Search for the cell housing the specified text and yield its [x, y] center coordinate. 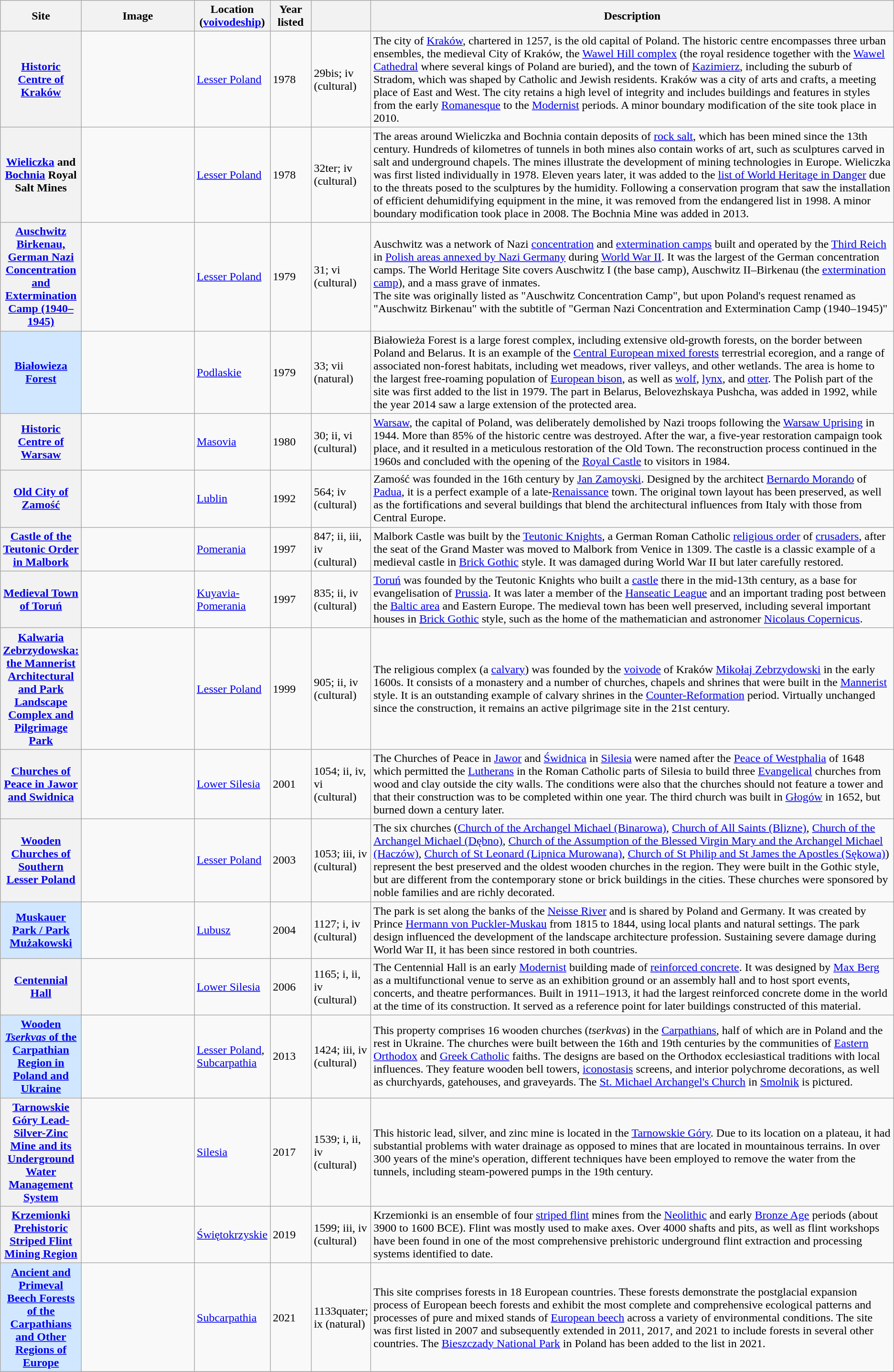
2001 [291, 784]
2003 [291, 860]
Białowieza Forest [41, 372]
Pomerania [232, 549]
1424; iii, iv (cultural) [341, 1057]
Old City of Zamość [41, 498]
Krzemionki Prehistoric Striped Flint Mining Region [41, 1235]
Description [632, 16]
564; iv (cultural) [341, 498]
Muskauer Park / Park Mużakowski [41, 930]
1133quater; ix (natural) [341, 1318]
Year listed [291, 16]
Historic Centre of Warsaw [41, 442]
1539; i, ii, iv (cultural) [341, 1152]
Kuyavia-Pomerania [232, 600]
1054; ii, iv, vi (cultural) [341, 784]
Świętokrzyskie [232, 1235]
Auschwitz Birkenau, German Nazi Concentration and Extermination Camp (1940–1945) [41, 277]
Masovia [232, 442]
Wooden Churches of Southern Lesser Poland [41, 860]
2021 [291, 1318]
Wooden Tserkvas of the Carpathian Region in Poland and Ukraine [41, 1057]
Wieliczka and Bochnia Royal Salt Mines [41, 175]
Location (voivodeship) [232, 16]
1992 [291, 498]
Lubusz [232, 930]
Centennial Hall [41, 987]
Image [138, 16]
Churches of Peace in Jawor and Swidnica [41, 784]
Lublin [232, 498]
1127; i, iv (cultural) [341, 930]
847; ii, iii, iv (cultural) [341, 549]
1999 [291, 688]
31; vi (cultural) [341, 277]
1165; i, ii, iv (cultural) [341, 987]
29bis; iv (cultural) [341, 79]
905; ii, iv (cultural) [341, 688]
2019 [291, 1235]
835; ii, iv (cultural) [341, 600]
1053; iii, iv (cultural) [341, 860]
Ancient and Primeval Beech Forests of the Carpathians and Other Regions of Europe [41, 1318]
Tarnowskie Góry Lead-Silver-Zinc Mine and its Underground Water Management System [41, 1152]
1599; iii, iv (cultural) [341, 1235]
Podlaskie [232, 372]
2013 [291, 1057]
Subcarpathia [232, 1318]
Medieval Town of Toruń [41, 600]
30; ii, vi (cultural) [341, 442]
Kalwaria Zebrzydowska: the Mannerist Architectural and Park Landscape Complex and Pilgrimage Park [41, 688]
32ter; iv (cultural) [341, 175]
Lesser Poland, Subcarpathia [232, 1057]
Site [41, 16]
33; vii (natural) [341, 372]
Silesia [232, 1152]
1980 [291, 442]
2006 [291, 987]
Historic Centre of Kraków [41, 79]
2017 [291, 1152]
2004 [291, 930]
Castle of the Teutonic Order in Malbork [41, 549]
